Pinpoint the cell where the given text exists, returning its (X, Y) midpoint coordinate. 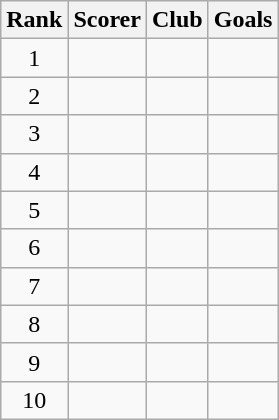
Rank (34, 20)
Scorer (108, 20)
8 (34, 324)
Goals (243, 20)
10 (34, 400)
6 (34, 248)
9 (34, 362)
3 (34, 134)
5 (34, 210)
7 (34, 286)
Club (177, 20)
1 (34, 58)
4 (34, 172)
2 (34, 96)
